Determine the (x, y) coordinate at the center of the cell enclosing the given text.  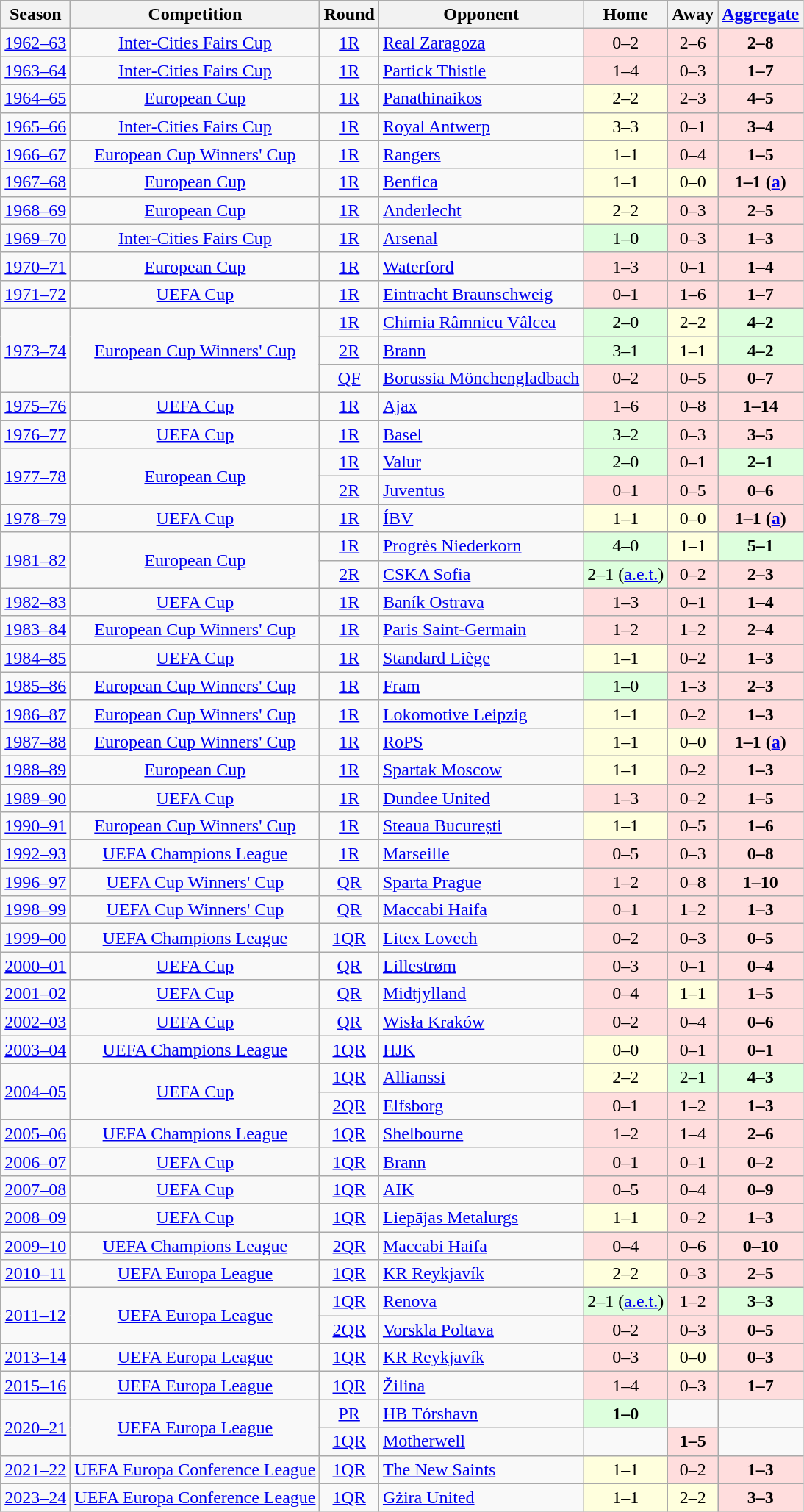
Marseille (481, 854)
1963–64 (35, 71)
Partick Thistle (481, 71)
1987–88 (35, 742)
Wisła Kraków (481, 1022)
Aggregate (761, 15)
0–10 (761, 1246)
1983–84 (35, 630)
Panathinaikos (481, 98)
2006–07 (35, 1161)
Real Zaragoza (481, 43)
2004–05 (35, 1092)
Allianssi (481, 1078)
2011–12 (35, 1316)
Shelbourne (481, 1133)
Juventus (481, 490)
Royal Antwerp (481, 126)
2021–22 (35, 1469)
1990–91 (35, 826)
Round (349, 15)
Paris Saint-Germain (481, 630)
1998–99 (35, 910)
1981–82 (35, 560)
Lillestrøm (481, 966)
Lokomotive Leipzig (481, 714)
Midtjylland (481, 994)
4–5 (761, 98)
Litex Lovech (481, 938)
Valur (481, 462)
Baník Ostrava (481, 602)
PR (349, 1414)
HB Tórshavn (481, 1414)
0–9 (761, 1189)
1992–93 (35, 854)
Fram (481, 686)
1964–65 (35, 98)
Žilina (481, 1386)
Benfica (481, 182)
0–7 (761, 379)
1965–66 (35, 126)
1973–74 (35, 350)
QF (349, 379)
2013–14 (35, 1358)
2010–11 (35, 1274)
Waterford (481, 266)
Arsenal (481, 238)
1967–68 (35, 182)
5–1 (761, 546)
Spartak Moscow (481, 770)
1988–89 (35, 770)
2003–04 (35, 1050)
Opponent (481, 15)
Ajax (481, 406)
2005–06 (35, 1133)
4–0 (626, 546)
Dundee United (481, 798)
4–3 (761, 1078)
Renova (481, 1302)
1984–85 (35, 658)
Elfsborg (481, 1106)
1989–90 (35, 798)
1982–83 (35, 602)
1978–79 (35, 518)
Gżira United (481, 1497)
Borussia Mönchengladbach (481, 379)
2008–09 (35, 1217)
1968–69 (35, 210)
1966–67 (35, 154)
3–5 (761, 434)
1986–87 (35, 714)
Anderlecht (481, 210)
Motherwell (481, 1441)
Season (35, 15)
Rangers (481, 154)
2002–03 (35, 1022)
Liepājas Metalurgs (481, 1217)
Sparta Prague (481, 882)
1999–00 (35, 938)
RoPS (481, 742)
1996–97 (35, 882)
1–10 (761, 882)
1970–71 (35, 266)
2–4 (761, 630)
Competition (195, 15)
Eintracht Braunschweig (481, 294)
3–4 (761, 126)
Chimia Râmnicu Vâlcea (481, 322)
2000–01 (35, 966)
Home (626, 15)
2023–24 (35, 1497)
3–2 (626, 434)
Vorskla Poltava (481, 1330)
2009–10 (35, 1246)
HJK (481, 1050)
2015–16 (35, 1386)
1976–77 (35, 434)
2007–08 (35, 1189)
2020–21 (35, 1427)
1977–78 (35, 476)
Progrès Niederkorn (481, 546)
1–14 (761, 406)
3–1 (626, 351)
AIK (481, 1189)
2001–02 (35, 994)
1985–86 (35, 686)
CSKA Sofia (481, 574)
Standard Liège (481, 658)
1971–72 (35, 294)
The New Saints (481, 1469)
2–8 (761, 43)
1969–70 (35, 238)
Steaua București (481, 826)
Away (693, 15)
1975–76 (35, 406)
ÍBV (481, 518)
1962–63 (35, 43)
Basel (481, 434)
